From the cell containing the given text, extract its center point as (x, y) coordinate. 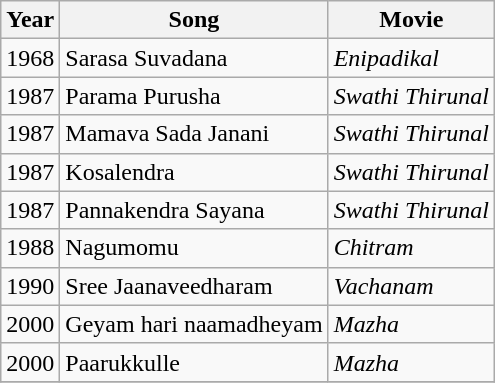
Movie (411, 20)
Geyam hari naamadheyam (194, 324)
Pannakendra Sayana (194, 210)
Sarasa Suvadana (194, 58)
Year (30, 20)
1988 (30, 248)
Song (194, 20)
Paarukkulle (194, 362)
Vachanam (411, 286)
Parama Purusha (194, 96)
Chitram (411, 248)
1990 (30, 286)
Nagumomu (194, 248)
1968 (30, 58)
Enipadikal (411, 58)
Mamava Sada Janani (194, 134)
Sree Jaanaveedharam (194, 286)
Kosalendra (194, 172)
